Locate the cell with the specified text and output its [X, Y] center coordinate. 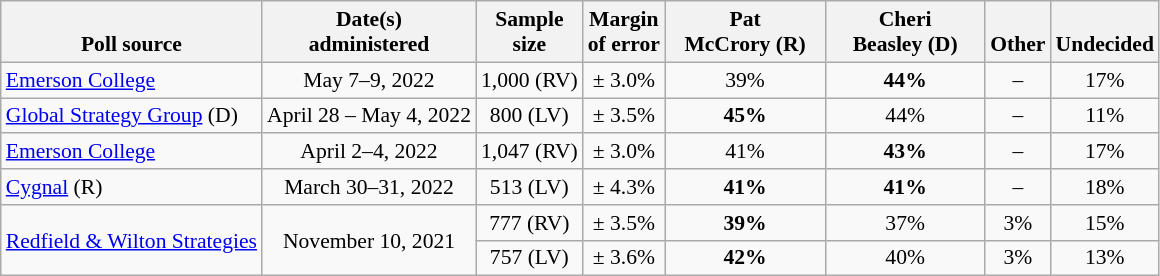
March 30–31, 2022 [369, 187]
513 (LV) [530, 187]
PatMcCrory (R) [745, 32]
CheriBeasley (D) [905, 32]
18% [1104, 187]
November 10, 2021 [369, 240]
May 7–9, 2022 [369, 80]
Samplesize [530, 32]
42% [745, 258]
Cygnal (R) [132, 187]
13% [1104, 258]
Global Strategy Group (D) [132, 116]
777 (RV) [530, 223]
40% [905, 258]
1,047 (RV) [530, 152]
Poll source [132, 32]
± 4.3% [624, 187]
Redfield & Wilton Strategies [132, 240]
43% [905, 152]
800 (LV) [530, 116]
Date(s)administered [369, 32]
April 28 – May 4, 2022 [369, 116]
45% [745, 116]
Other [1018, 32]
37% [905, 223]
Undecided [1104, 32]
1,000 (RV) [530, 80]
April 2–4, 2022 [369, 152]
± 3.6% [624, 258]
11% [1104, 116]
15% [1104, 223]
Marginof error [624, 32]
757 (LV) [530, 258]
